Detect which cell encompasses the target text, then output its (X, Y) center coordinate. 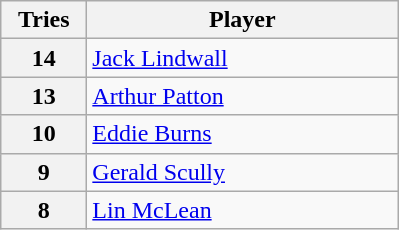
10 (44, 134)
9 (44, 172)
Player (242, 20)
14 (44, 58)
Jack Lindwall (242, 58)
13 (44, 96)
8 (44, 210)
Gerald Scully (242, 172)
Arthur Patton (242, 96)
Tries (44, 20)
Lin McLean (242, 210)
Eddie Burns (242, 134)
